From the cell containing the given text, extract its center point as [x, y] coordinate. 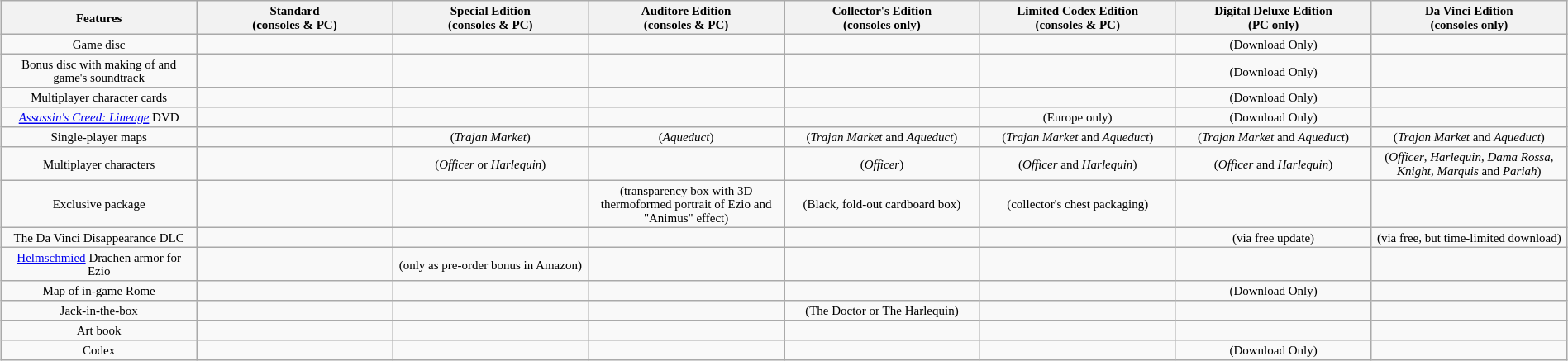
Art book [99, 330]
Game disc [99, 44]
(Aqueduct) [686, 137]
Collector's Edition(consoles only) [881, 17]
Features [99, 17]
(transparency box with 3D thermoformed portrait of Ezio and "Animus" effect) [686, 203]
Bonus disc with making of and game's soundtrack [99, 70]
(Europe only) [1078, 117]
Multiplayer characters [99, 164]
Standard(consoles & PC) [294, 17]
Helmschmied Drachen armor for Ezio [99, 264]
Auditore Edition(consoles & PC) [686, 17]
Digital Deluxe Edition(PC only) [1273, 17]
Da Vinci Edition(consoles only) [1470, 17]
(Officer, Harlequin, Dama Rossa, Knight, Marquis and Pariah) [1470, 164]
(via free, but time-limited download) [1470, 237]
(The Doctor or The Harlequin) [881, 311]
Limited Codex Edition(consoles & PC) [1078, 17]
(Officer or Harlequin) [491, 164]
Single-player maps [99, 137]
The Da Vinci Disappearance DLC [99, 237]
(Officer) [881, 164]
Codex [99, 350]
Assassin's Creed: Lineage DVD [99, 117]
(collector's chest packaging) [1078, 203]
Map of in-game Rome [99, 291]
(Black, fold-out cardboard box) [881, 203]
Jack-in-the-box [99, 311]
(Trajan Market) [491, 137]
Multiplayer character cards [99, 97]
Special Edition(consoles & PC) [491, 17]
(only as pre-order bonus in Amazon) [491, 264]
(via free update) [1273, 237]
Exclusive package [99, 203]
